From the cell containing the given text, extract its center point as (x, y) coordinate. 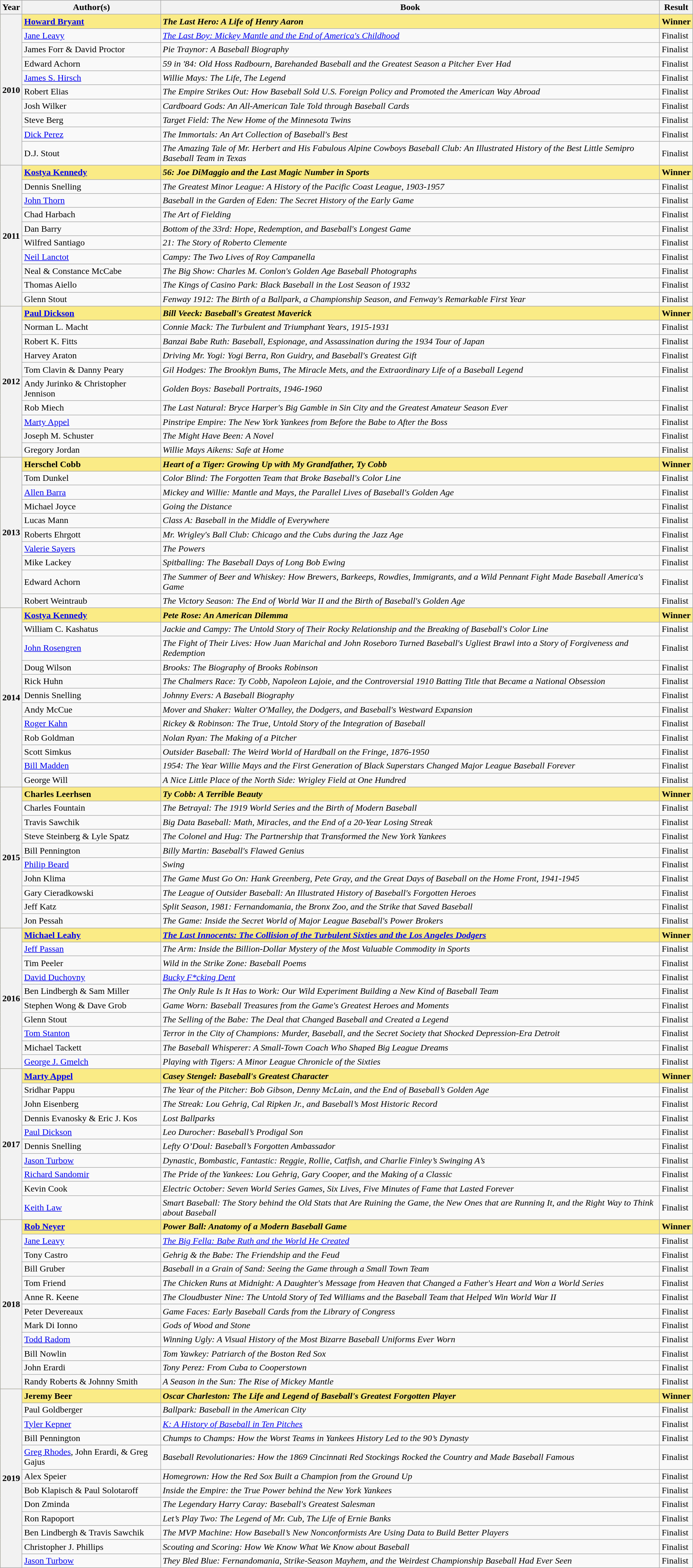
Ballpark: Baseball in the American City (410, 1410)
Don Zminda (91, 1504)
2016 (11, 999)
Greg Rhodes, John Erardi, & Greg Gajus (91, 1457)
A Nice Little Place of the North Side: Wrigley Field at One Hundred (410, 780)
Ben Lindbergh & Travis Sawchik (91, 1532)
Rob Goldman (91, 738)
Big Data Baseball: Math, Miracles, and the End of a 20-Year Losing Streak (410, 822)
Neil Lanctot (91, 257)
Swing (410, 864)
Philip Beard (91, 864)
Tom Yawkey: Patriarch of the Boston Red Sox (410, 1354)
Inside the Empire: the True Power behind the New York Yankees (410, 1490)
The Summer of Beer and Whiskey: How Brewers, Barkeeps, Rowdies, Immigrants, and a Wild Pennant Fight Made Baseball America's Game (410, 582)
James Forr & David Proctor (91, 50)
Baseball in a Grain of Sand: Seeing the Game through a Small Town Team (410, 1269)
Robert Elias (91, 92)
The Victory Season: The End of World War II and the Birth of Baseball's Golden Age (410, 601)
Lost Ballparks (410, 1118)
Fenway 1912: The Birth of a Ballpark, a Championship Season, and Fenway's Remarkable First Year (410, 299)
The Kings of Casino Park: Black Baseball in the Lost Season of 1932 (410, 285)
2019 (11, 1478)
The Last Hero: A Life of Henry Aaron (410, 21)
2011 (11, 235)
Cardboard Gods: An All-American Tale Told through Baseball Cards (410, 106)
Michael Leahy (91, 935)
Howard Bryant (91, 21)
Lucas Mann (91, 520)
Homegrown: How the Red Sox Built a Champion from the Ground Up (410, 1476)
The Last Innocents: The Collision of the Turbulent Sixties and the Los Angeles Dodgers (410, 935)
Dynastic, Bombastic, Fantastic: Reggie, Rollie, Catfish, and Charlie Finley’s Swinging A’s (410, 1160)
Billy Martin: Baseball's Flawed Genius (410, 850)
Terror in the City of Champions: Murder, Baseball, and the Secret Society that Shocked Depression-Era Detroit (410, 1033)
The Immortals: An Art Collection of Baseball's Best (410, 134)
Charles Fountain (91, 808)
The Selling of the Babe: The Deal that Changed Baseball and Created a Legend (410, 1019)
Bill Gruber (91, 1269)
Gil Hodges: The Brooklyn Bums, The Miracle Mets, and the Extraordinary Life of a Baseball Legend (410, 369)
Ron Rapoport (91, 1518)
Connie Mack: The Turbulent and Triumphant Years, 1915-1931 (410, 327)
Driving Mr. Yogi: Yogi Berra, Ron Guidry, and Baseball's Greatest Gift (410, 355)
Smart Baseball: The Story behind the Old Stats that Are Ruining the Game, the New Ones that are Running It, and the Right Way to Think about Baseball (410, 1207)
K: A History of Baseball in Ten Pitches (410, 1424)
Class A: Baseball in the Middle of Everywhere (410, 520)
The Big Fella: Babe Ruth and the World He Created (410, 1241)
Jackie and Campy: The Untold Story of Their Rocky Relationship and the Breaking of Baseball's Color Line (410, 629)
Gehrig & the Babe: The Friendship and the Feud (410, 1255)
Michael Joyce (91, 506)
Sridhar Pappu (91, 1090)
The Game: Inside the Secret World of Major League Baseball's Power Brokers (410, 921)
Color Blind: The Forgotten Team that Broke Baseball's Color Line (410, 478)
Bob Klapisch & Paul Solotaroff (91, 1490)
Golden Boys: Baseball Portraits, 1946-1960 (410, 389)
Lefty O’Doul: Baseball’s Forgotten Ambassador (410, 1146)
The Pride of the Yankees: Lou Gehrig, Gary Cooper, and the Making of a Classic (410, 1175)
Gary Cieradkowski (91, 892)
Tim Peeler (91, 963)
John Rosengren (91, 648)
The Chicken Runs at Midnight: A Daughter's Message from Heaven that Changed a Father's Heart and Won a World Series (410, 1283)
2012 (11, 382)
The Chalmers Race: Ty Cobb, Napoleon Lajoie, and the Controversial 1910 Batting Title that Became a National Obsession (410, 681)
Keith Law (91, 1207)
Mickey and Willie: Mantle and Mays, the Parallel Lives of Baseball's Golden Age (410, 492)
Mike Lackey (91, 563)
Josh Wilker (91, 106)
Baseball Revolutionaries: How the 1869 Cincinnati Red Stockings Rocked the Country and Made Baseball Famous (410, 1457)
Let’s Play Two: The Legend of Mr. Cub, The Life of Ernie Banks (410, 1518)
Split Season, 1981: Fernandomania, the Bronx Zoo, and the Strike that Saved Baseball (410, 907)
Rickey & Robinson: The True, Untold Story of the Integration of Baseball (410, 724)
2017 (11, 1144)
Allen Barra (91, 492)
The Year of the Pitcher: Bob Gibson, Denny McLain, and the End of Baseball’s Golden Age (410, 1090)
Jon Pessah (91, 921)
Andy McCue (91, 710)
Chumps to Champs: How the Worst Teams in Yankees History Led to the 90’s Dynasty (410, 1438)
Rob Neyer (91, 1227)
Christopher J. Phillips (91, 1547)
The Cloudbuster Nine: The Untold Story of Ted Williams and the Baseball Team that Helped Win World War II (410, 1297)
Andy Jurinko & Christopher Jennison (91, 389)
John Thorn (91, 201)
Roger Kahn (91, 724)
Robert Weintraub (91, 601)
Ben Lindbergh & Sam Miller (91, 991)
Bill Nowlin (91, 1354)
John Eisenberg (91, 1104)
Gods of Wood and Stone (410, 1325)
Scott Simkus (91, 752)
David Duchovny (91, 977)
Bottom of the 33rd: Hope, Redemption, and Baseball's Longest Game (410, 229)
Oscar Charleston: The Life and Legend of Baseball's Greatest Forgotten Player (410, 1396)
Target Field: The New Home of the Minnesota Twins (410, 120)
Peter Devereaux (91, 1311)
Scouting and Scoring: How We Know What We Know about Baseball (410, 1547)
The Empire Strikes Out: How Baseball Sold U.S. Foreign Policy and Promoted the American Way Abroad (410, 92)
Nolan Ryan: The Making of a Pitcher (410, 738)
Harvey Araton (91, 355)
The MVP Machine: How Baseball’s New Nonconformists Are Using Data to Build Better Players (410, 1532)
Paul Goldberger (91, 1410)
They Bled Blue: Fernandomania, Strike-Season Mayhem, and the Weirdest Championship Baseball Had Ever Seen (410, 1561)
Steve Steinberg & Lyle Spatz (91, 836)
The Greatest Minor League: A History of the Pacific Coast League, 1903-1957 (410, 186)
John Erardi (91, 1368)
Winning Ugly: A Visual History of the Most Bizarre Baseball Uniforms Ever Worn (410, 1339)
2015 (11, 857)
Banzai Babe Ruth: Baseball, Espionage, and Assassination during the 1934 Tour of Japan (410, 341)
Tom Stanton (91, 1033)
Bill Veeck: Baseball's Greatest Maverick (410, 313)
Author(s) (91, 7)
Alex Speier (91, 1476)
Pinstripe Empire: The New York Yankees from Before the Babe to After the Boss (410, 422)
1954: The Year Willie Mays and the First Generation of Black Superstars Changed Major League Baseball Forever (410, 766)
Dick Perez (91, 134)
Mover and Shaker: Walter O'Malley, the Dodgers, and Baseball's Westward Expansion (410, 710)
Roberts Ehrgott (91, 535)
56: Joe DiMaggio and the Last Magic Number in Sports (410, 172)
William C. Kashatus (91, 629)
James S. Hirsch (91, 78)
Tyler Kepner (91, 1424)
Baseball in the Garden of Eden: The Secret History of the Early Game (410, 201)
Outsider Baseball: The Weird World of Hardball on the Fringe, 1876-1950 (410, 752)
Todd Radom (91, 1339)
Kevin Cook (91, 1189)
Tom Clavin & Danny Peary (91, 369)
Gregory Jordan (91, 450)
Spitballing: The Baseball Days of Long Bob Ewing (410, 563)
Charles Leerhsen (91, 794)
Pie Traynor: A Baseball Biography (410, 50)
Tom Dunkel (91, 478)
Tom Friend (91, 1283)
The Baseball Whisperer: A Small-Town Coach Who Shaped Big League Dreams (410, 1048)
Bill Madden (91, 766)
Travis Sawchik (91, 822)
Brooks: The Biography of Brooks Robinson (410, 667)
Year (11, 7)
Willie Mays: The Life, The Legend (410, 78)
Playing with Tigers: A Minor League Chronicle of the Sixties (410, 1062)
Leo Durocher: Baseball’s Prodigal Son (410, 1132)
The Betrayal: The 1919 World Series and the Birth of Modern Baseball (410, 808)
D.J. Stout (91, 153)
Johnny Evers: A Baseball Biography (410, 696)
Neal & Constance McCabe (91, 271)
George J. Gmelch (91, 1062)
Jeff Katz (91, 907)
Robert K. Fitts (91, 341)
Chad Harbach (91, 215)
Game Faces: Early Baseball Cards from the Library of Congress (410, 1311)
Pete Rose: An American Dilemma (410, 615)
Richard Sandomir (91, 1175)
The Only Rule Is It Has to Work: Our Wild Experiment Building a New Kind of Baseball Team (410, 991)
Campy: The Two Lives of Roy Campanella (410, 257)
Dan Barry (91, 229)
George Will (91, 780)
Game Worn: Baseball Treasures from the Game's Greatest Heroes and Moments (410, 1005)
Rob Miech (91, 408)
2013 (11, 533)
Mr. Wrigley's Ball Club: Chicago and the Cubs during the Jazz Age (410, 535)
The Last Natural: Bryce Harper's Big Gamble in Sin City and the Greatest Amateur Season Ever (410, 408)
Willie Mays Aikens: Safe at Home (410, 450)
Book (410, 7)
Steve Berg (91, 120)
Mark Di Ionno (91, 1325)
The Streak: Lou Gehrig, Cal Ripken Jr., and Baseball’s Most Historic Record (410, 1104)
The Legendary Harry Caray: Baseball's Greatest Salesman (410, 1504)
2010 (11, 90)
A Season in the Sun: The Rise of Mickey Mantle (410, 1382)
Tony Castro (91, 1255)
The Arm: Inside the Billion-Dollar Mystery of the Most Valuable Commodity in Sports (410, 949)
Thomas Aiello (91, 285)
Electric October: Seven World Series Games, Six Lives, Five Minutes of Fame that Lasted Forever (410, 1189)
Valerie Sayers (91, 549)
The Big Show: Charles M. Conlon's Golden Age Baseball Photographs (410, 271)
2018 (11, 1304)
59 in '84: Old Hoss Radbourn, Barehanded Baseball and the Greatest Season a Pitcher Ever Had (410, 64)
Michael Tackett (91, 1048)
Going the Distance (410, 506)
Dennis Evanosky & Eric J. Kos (91, 1118)
The League of Outsider Baseball: An Illustrated History of Baseball's Forgotten Heroes (410, 892)
John Klima (91, 878)
Power Ball: Anatomy of a Modern Baseball Game (410, 1227)
Stephen Wong & Dave Grob (91, 1005)
Wilfred Santiago (91, 243)
Wild in the Strike Zone: Baseball Poems (410, 963)
The Powers (410, 549)
Bucky F*cking Dent (410, 977)
Jeremy Beer (91, 1396)
Randy Roberts & Johnny Smith (91, 1382)
Anne R. Keene (91, 1297)
Joseph M. Schuster (91, 436)
2014 (11, 697)
The Fight of Their Lives: How Juan Marichal and John Roseboro Turned Baseball's Ugliest Brawl into a Story of Forgiveness and Redemption (410, 648)
Heart of a Tiger: Growing Up with My Grandfather, Ty Cobb (410, 464)
The Colonel and Hug: The Partnership that Transformed the New York Yankees (410, 836)
Norman L. Macht (91, 327)
Jeff Passan (91, 949)
Ty Cobb: A Terrible Beauty (410, 794)
Herschel Cobb (91, 464)
Tony Perez: From Cuba to Cooperstown (410, 1368)
Result (676, 7)
The Might Have Been: A Novel (410, 436)
Doug Wilson (91, 667)
21: The Story of Roberto Clemente (410, 243)
Rick Huhn (91, 681)
The Game Must Go On: Hank Greenberg, Pete Gray, and the Great Days of Baseball on the Home Front, 1941-1945 (410, 878)
The Art of Fielding (410, 215)
The Last Boy: Mickey Mantle and the End of America's Childhood (410, 36)
Casey Stengel: Baseball's Greatest Character (410, 1076)
